From the cell containing the given text, extract its center point as (x, y) coordinate. 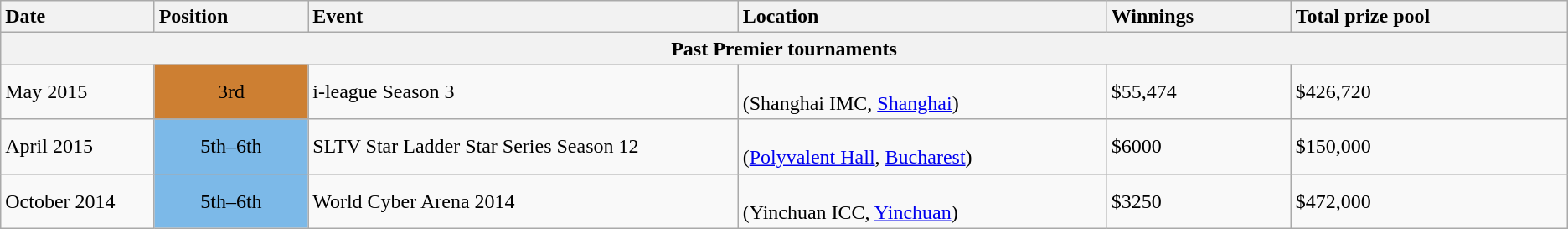
3rd (231, 92)
(Yinchuan ICC, Yinchuan) (922, 201)
$472,000 (1429, 201)
World Cyber Arena 2014 (523, 201)
April 2015 (77, 146)
Past Premier tournaments (784, 49)
$150,000 (1429, 146)
October 2014 (77, 201)
(Shanghai IMC, Shanghai) (922, 92)
$55,474 (1199, 92)
Event (523, 17)
i-league Season 3 (523, 92)
Winnings (1199, 17)
$6000 (1199, 146)
Position (231, 17)
Total prize pool (1429, 17)
Location (922, 17)
Date (77, 17)
$426,720 (1429, 92)
(Polyvalent Hall, Bucharest) (922, 146)
$3250 (1199, 201)
SLTV Star Ladder Star Series Season 12 (523, 146)
May 2015 (77, 92)
